Scan for the cell matching the given text and deliver its (X, Y) coordinate at center. 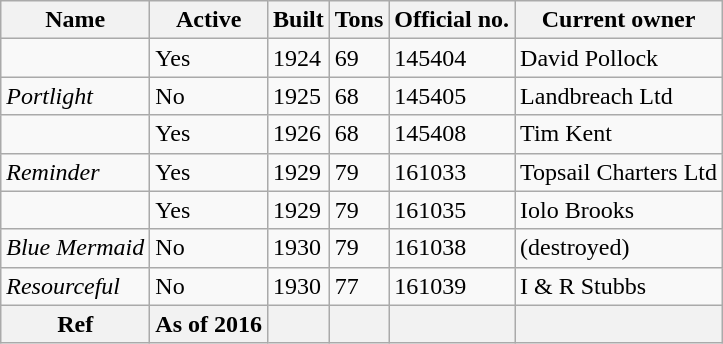
Built (299, 20)
Portlight (76, 96)
Current owner (619, 20)
Active (209, 20)
Blue Mermaid (76, 248)
Name (76, 20)
Topsail Charters Ltd (619, 172)
161038 (452, 248)
(destroyed) (619, 248)
161035 (452, 210)
As of 2016 (209, 324)
Ref (76, 324)
Tim Kent (619, 134)
1925 (299, 96)
69 (359, 58)
145404 (452, 58)
Tons (359, 20)
Landbreach Ltd (619, 96)
Reminder (76, 172)
161033 (452, 172)
145405 (452, 96)
1926 (299, 134)
Resourceful (76, 286)
161039 (452, 286)
145408 (452, 134)
Iolo Brooks (619, 210)
David Pollock (619, 58)
77 (359, 286)
Official no. (452, 20)
I & R Stubbs (619, 286)
1924 (299, 58)
